Provide the [X, Y] coordinate of the cell's center where the given text is located.  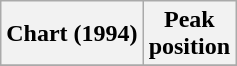
Chart (1994) [72, 34]
Peakposition [189, 34]
